For the text-containing cell, return its midpoint in (X, Y) coordinate format. 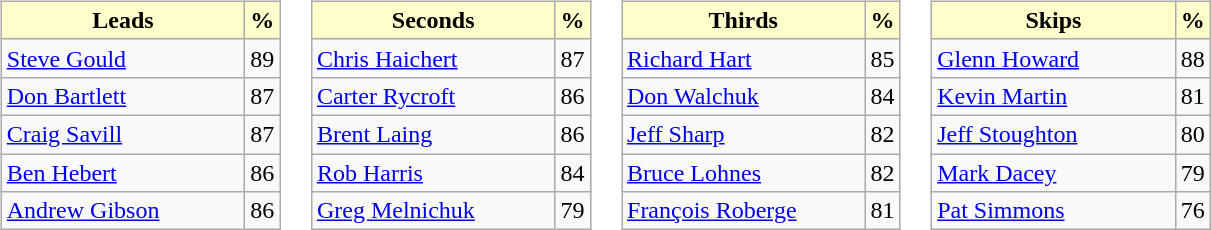
Greg Melnichuk (433, 211)
88 (1192, 58)
Don Bartlett (123, 96)
Bruce Lohnes (744, 173)
Ben Hebert (123, 173)
76 (1192, 211)
Skips (1054, 20)
Mark Dacey (1054, 173)
Andrew Gibson (123, 211)
89 (262, 58)
Thirds (744, 20)
Rob Harris (433, 173)
85 (882, 58)
Brent Laing (433, 134)
Kevin Martin (1054, 96)
Steve Gould (123, 58)
Carter Rycroft (433, 96)
Jeff Stoughton (1054, 134)
Don Walchuk (744, 96)
80 (1192, 134)
Seconds (433, 20)
François Roberge (744, 211)
Leads (123, 20)
Jeff Sharp (744, 134)
Pat Simmons (1054, 211)
Richard Hart (744, 58)
Craig Savill (123, 134)
Chris Haichert (433, 58)
Glenn Howard (1054, 58)
